Return the (X, Y) coordinate for the center point of the cell that contains the specified text.  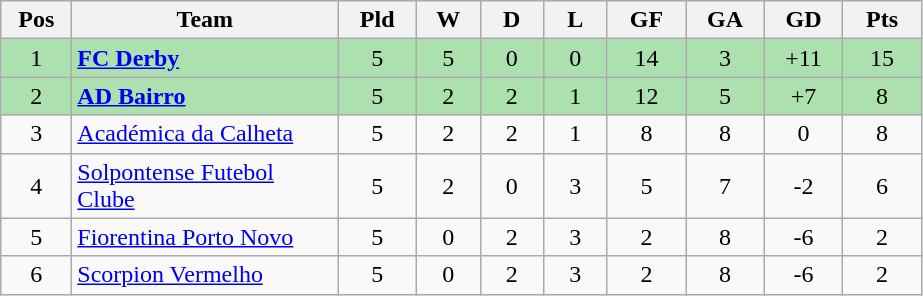
GD (804, 20)
+7 (804, 96)
Scorpion Vermelho (205, 275)
AD Bairro (205, 96)
Team (205, 20)
-2 (804, 186)
Fiorentina Porto Novo (205, 237)
L (576, 20)
Pts (882, 20)
GF (646, 20)
7 (726, 186)
GA (726, 20)
Pos (36, 20)
Solpontense Futebol Clube (205, 186)
15 (882, 58)
+11 (804, 58)
D (512, 20)
4 (36, 186)
Pld (378, 20)
14 (646, 58)
Académica da Calheta (205, 134)
W (448, 20)
FC Derby (205, 58)
12 (646, 96)
